Return (x, y) of the center of cell containing provided text 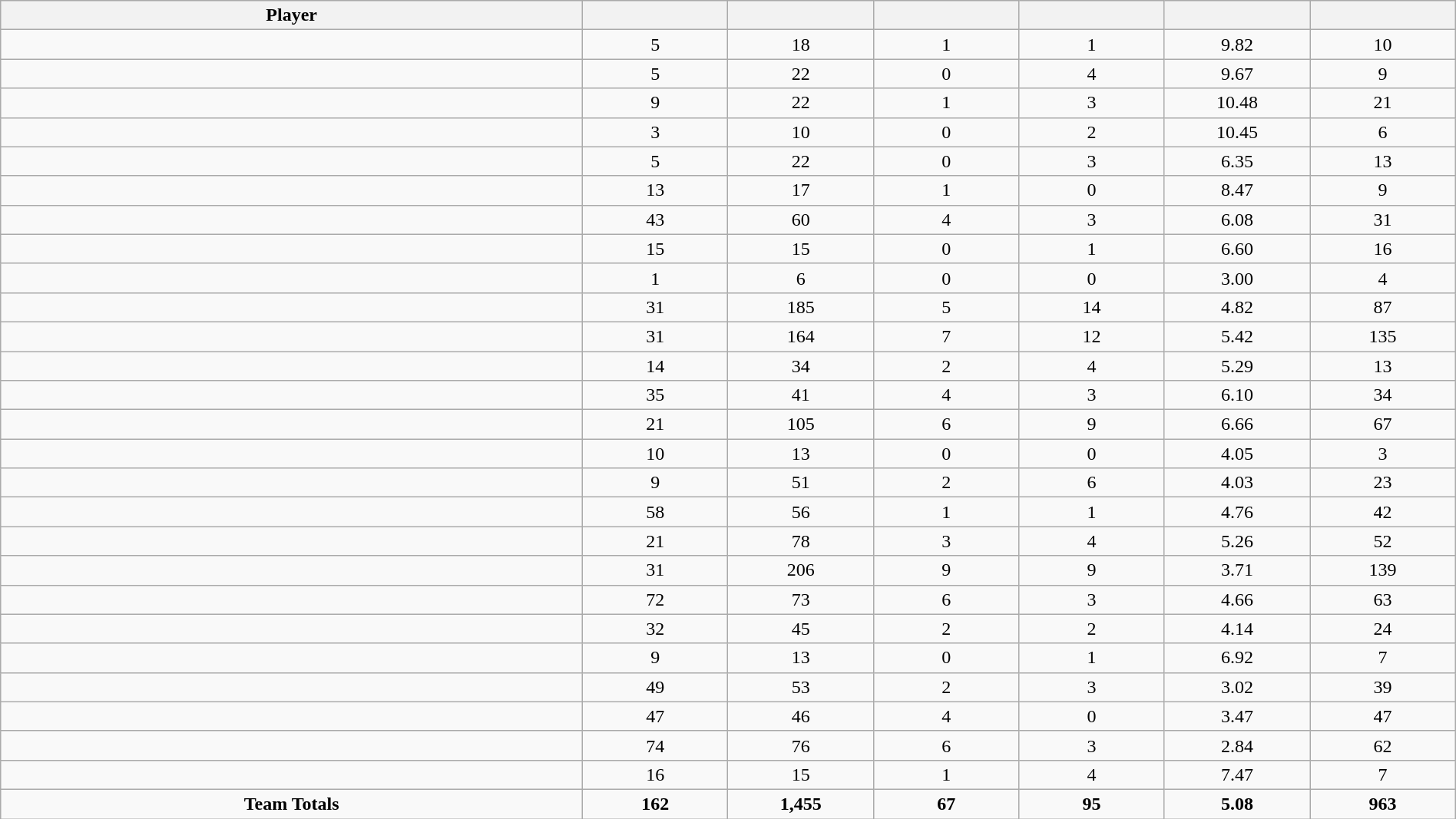
41 (800, 395)
4.05 (1236, 454)
72 (656, 599)
3.00 (1236, 278)
45 (800, 629)
4.14 (1236, 629)
87 (1382, 307)
9.82 (1236, 45)
7.47 (1236, 774)
4.82 (1236, 307)
Player (292, 15)
4.66 (1236, 599)
53 (800, 687)
8.47 (1236, 190)
60 (800, 220)
12 (1092, 336)
52 (1382, 541)
135 (1382, 336)
5.29 (1236, 366)
39 (1382, 687)
62 (1382, 745)
35 (656, 395)
139 (1382, 570)
164 (800, 336)
2.84 (1236, 745)
6.92 (1236, 658)
49 (656, 687)
24 (1382, 629)
6.66 (1236, 424)
963 (1382, 804)
5.42 (1236, 336)
51 (800, 483)
17 (800, 190)
3.71 (1236, 570)
Team Totals (292, 804)
6.10 (1236, 395)
4.76 (1236, 512)
105 (800, 424)
32 (656, 629)
63 (1382, 599)
6.35 (1236, 161)
206 (800, 570)
58 (656, 512)
185 (800, 307)
9.67 (1236, 74)
162 (656, 804)
3.02 (1236, 687)
6.60 (1236, 249)
1,455 (800, 804)
5.08 (1236, 804)
4.03 (1236, 483)
56 (800, 512)
23 (1382, 483)
6.08 (1236, 220)
73 (800, 599)
42 (1382, 512)
10.45 (1236, 132)
5.26 (1236, 541)
76 (800, 745)
18 (800, 45)
46 (800, 716)
78 (800, 541)
10.48 (1236, 103)
43 (656, 220)
95 (1092, 804)
74 (656, 745)
3.47 (1236, 716)
